Capture the cell that displays the provided text and extract its [X, Y] central coordinate. 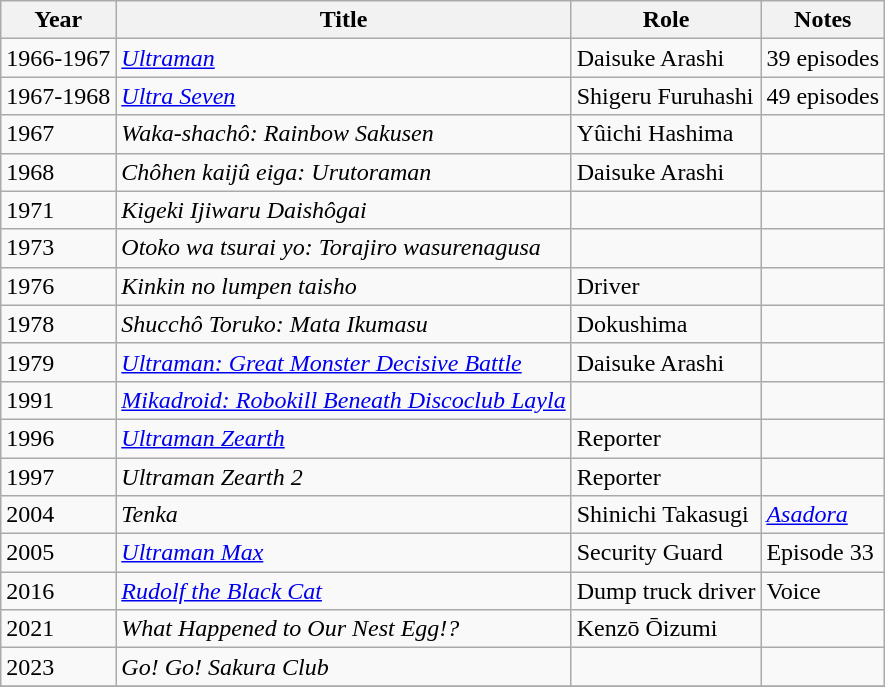
Mikadroid: Robokill Beneath Discoclub Layla [344, 400]
Shinichi Takasugi [666, 515]
Ultra Seven [344, 96]
Kinkin no lumpen taisho [344, 286]
Rudolf the Black Cat [344, 591]
Dokushima [666, 324]
1971 [58, 210]
1967 [58, 134]
1973 [58, 248]
Go! Go! Sakura Club [344, 667]
2021 [58, 629]
1976 [58, 286]
Ultraman: Great Monster Decisive Battle [344, 362]
Year [58, 20]
Ultraman Zearth 2 [344, 477]
1991 [58, 400]
Title [344, 20]
1968 [58, 172]
Yûichi Hashima [666, 134]
Tenka [344, 515]
2016 [58, 591]
Kigeki Ijiwaru Daishôgai [344, 210]
Kenzō Ōizumi [666, 629]
What Happened to Our Nest Egg!? [344, 629]
1967-1968 [58, 96]
Dump truck driver [666, 591]
Ultraman [344, 58]
Otoko wa tsurai yo: Torajiro wasurenagusa [344, 248]
2004 [58, 515]
49 episodes [823, 96]
Ultraman Zearth [344, 438]
Chôhen kaijû eiga: Urutoraman [344, 172]
Security Guard [666, 553]
Driver [666, 286]
39 episodes [823, 58]
2005 [58, 553]
Shigeru Furuhashi [666, 96]
Waka-shachô: Rainbow Sakusen [344, 134]
Voice [823, 591]
1978 [58, 324]
1996 [58, 438]
Ultraman Max [344, 553]
Shucchô Toruko: Mata Ikumasu [344, 324]
Asadora [823, 515]
1979 [58, 362]
1966-1967 [58, 58]
Episode 33 [823, 553]
2023 [58, 667]
Role [666, 20]
1997 [58, 477]
Notes [823, 20]
